Extract the [x, y] coordinate from the center of the cell holding the provided text.  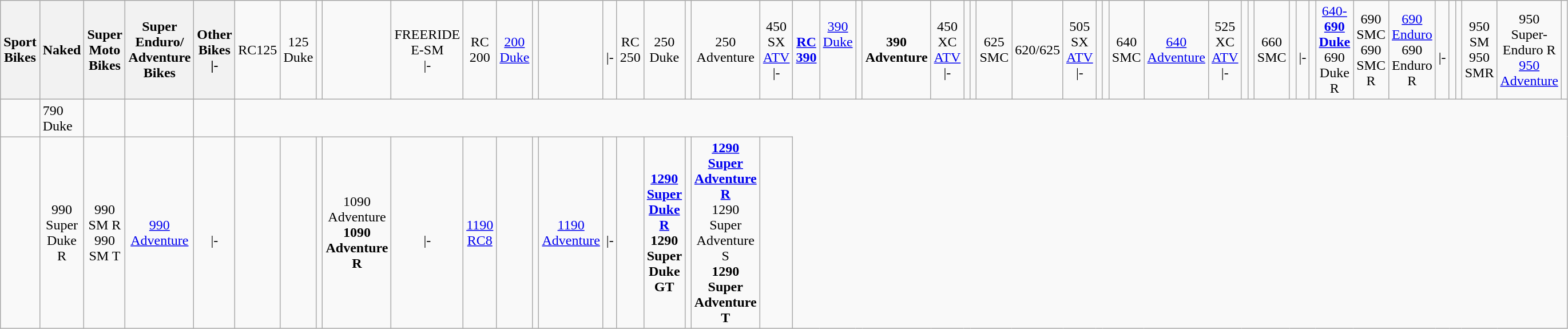
625 SMC [994, 50]
525 XC ATV|- [1225, 50]
640 Adventure [1176, 50]
1190 RC8 [480, 232]
690 Enduro690 Enduro R [1412, 50]
RC 200 [480, 50]
620/625 [1038, 50]
Other Bikes|- [215, 50]
RC 390 [807, 50]
Super Enduro/Adventure Bikes [160, 50]
390 Duke [837, 50]
250 Adventure [725, 50]
660 SMC [1272, 50]
RC125 [257, 50]
505 SX ATV|- [1079, 50]
690 SMC690 SMC R [1371, 50]
Super Moto Bikes [105, 50]
990 Adventure [160, 232]
1090 Adventure1090 Adventure R [357, 232]
990 SM R990 SM T [105, 232]
950 SM950 SMR [1479, 50]
1290 Super Duke R1290 Super Duke GT [664, 232]
FREERIDE E-SM|- [427, 50]
790 Duke [62, 118]
200 Duke [515, 50]
950 Super-Enduro R950 Adventure [1529, 50]
450 XC ATV|- [947, 50]
Sport Bikes [20, 50]
RC 250 [630, 50]
1290 Super Adventure R1290 Super Adventure S1290 Super Adventure T [725, 232]
125 Duke [299, 50]
390 Adventure [896, 50]
990 Super Duke R [62, 232]
640 SMC [1126, 50]
Naked [62, 50]
250 Duke [664, 50]
1190 Adventure [571, 232]
640-690 Duke690 Duke R [1335, 50]
450 SX ATV|- [776, 50]
